Provide the [X, Y] coordinate of the cell's center where the given text is located.  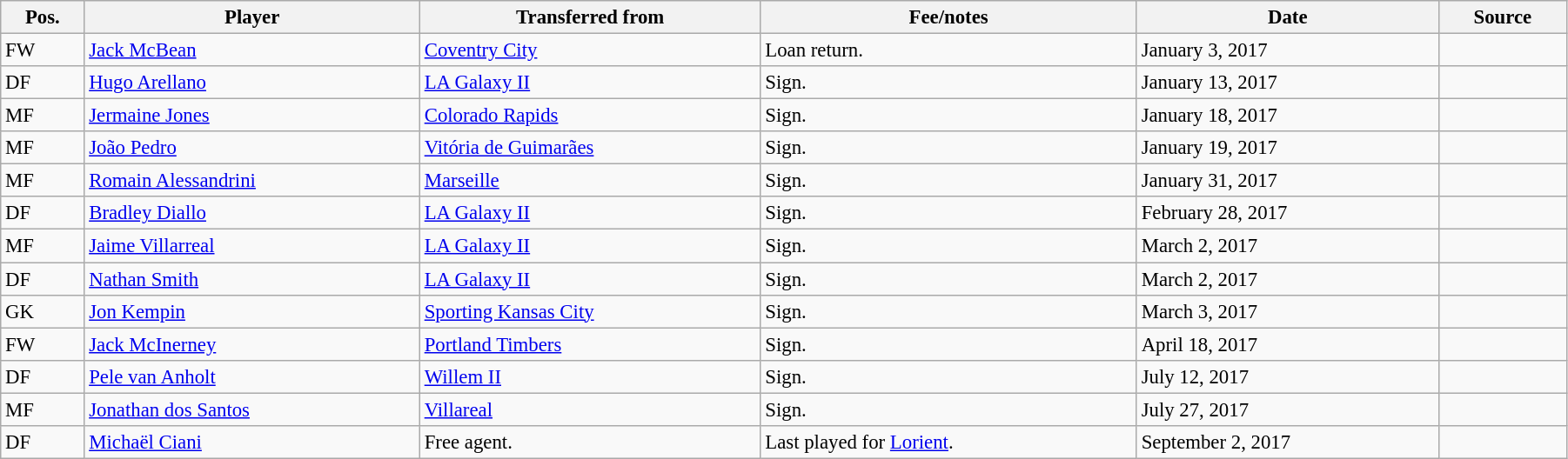
January 13, 2017 [1288, 83]
Michaël Ciani [252, 442]
September 2, 2017 [1288, 442]
February 28, 2017 [1288, 213]
Bradley Diallo [252, 213]
Marseille [590, 181]
January 3, 2017 [1288, 50]
March 3, 2017 [1288, 311]
Colorado Rapids [590, 116]
Pele van Anholt [252, 376]
Source [1502, 17]
Willem II [590, 376]
Jack McBean [252, 50]
Loan return. [948, 50]
Portland Timbers [590, 344]
July 27, 2017 [1288, 409]
Vitória de Guimarães [590, 148]
January 18, 2017 [1288, 116]
GK [43, 311]
Fee/notes [948, 17]
Last played for Lorient. [948, 442]
Nathan Smith [252, 279]
Romain Alessandrini [252, 181]
Jaime Villarreal [252, 246]
Pos. [43, 17]
Transferred from [590, 17]
Coventry City [590, 50]
Hugo Arellano [252, 83]
Jonathan dos Santos [252, 409]
Sporting Kansas City [590, 311]
January 19, 2017 [1288, 148]
April 18, 2017 [1288, 344]
Jon Kempin [252, 311]
Free agent. [590, 442]
Player [252, 17]
Jermaine Jones [252, 116]
January 31, 2017 [1288, 181]
João Pedro [252, 148]
Date [1288, 17]
July 12, 2017 [1288, 376]
Jack McInerney [252, 344]
Villareal [590, 409]
